Capture the cell that displays the provided text and extract its (X, Y) central coordinate. 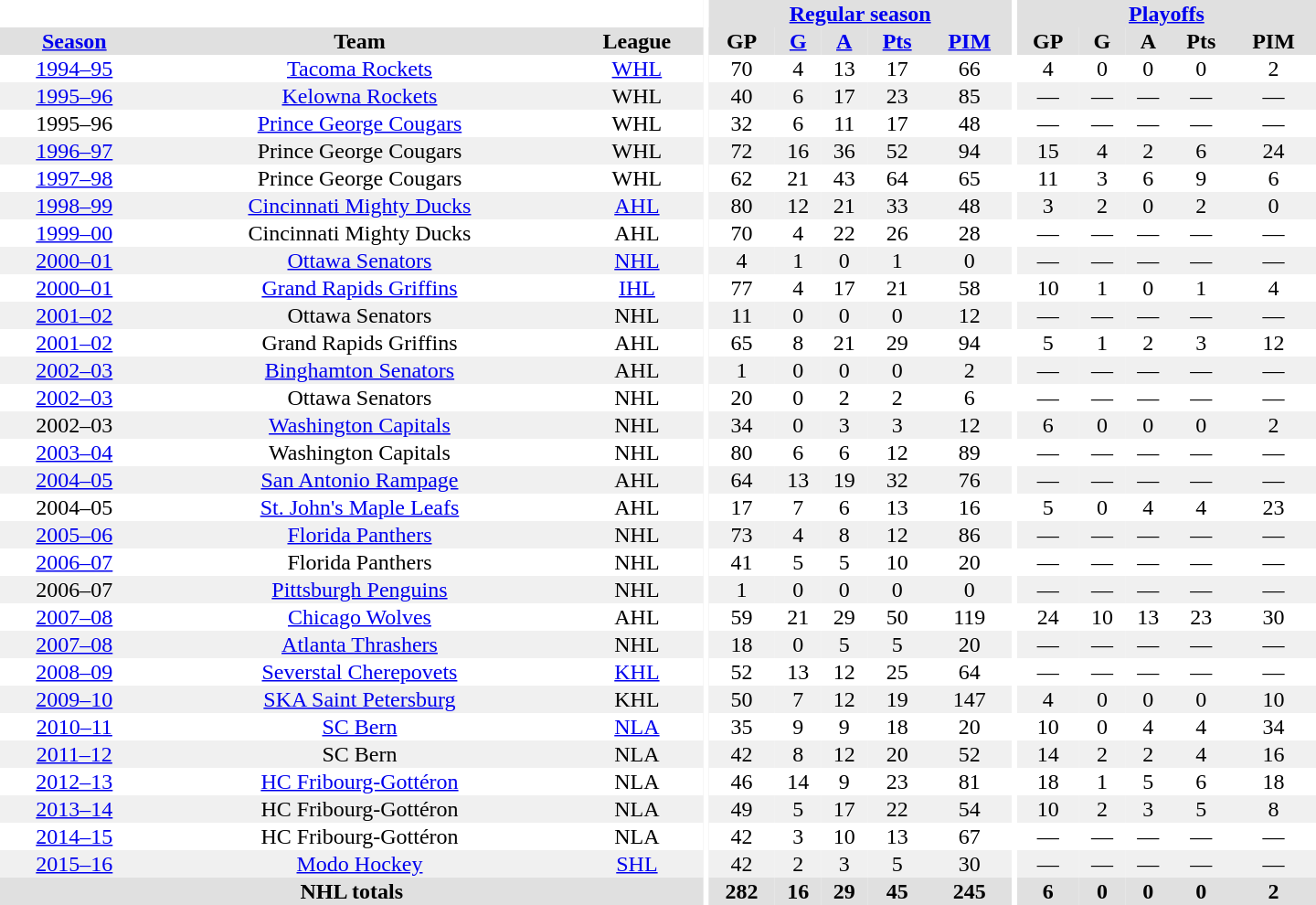
2009–10 (75, 699)
Playoffs (1166, 14)
33 (897, 206)
Chicago Wolves (360, 617)
35 (742, 727)
Binghamton Senators (360, 370)
St. John's Maple Leafs (360, 507)
Atlanta Thrashers (360, 644)
58 (969, 288)
59 (742, 617)
Kelowna Rockets (360, 96)
League (636, 41)
73 (742, 535)
28 (969, 233)
40 (742, 96)
76 (969, 480)
46 (742, 782)
147 (969, 699)
1996–97 (75, 151)
2003–04 (75, 452)
1997–98 (75, 178)
66 (969, 69)
54 (969, 809)
2008–09 (75, 672)
282 (742, 891)
2015–16 (75, 864)
NHL totals (352, 891)
43 (844, 178)
SKA Saint Petersburg (360, 699)
245 (969, 891)
77 (742, 288)
2011–12 (75, 754)
49 (742, 809)
62 (742, 178)
15 (1048, 151)
2014–15 (75, 836)
2013–14 (75, 809)
2005–06 (75, 535)
SHL (636, 864)
86 (969, 535)
Modo Hockey (360, 864)
119 (969, 617)
Severstal Cherepovets (360, 672)
72 (742, 151)
2012–13 (75, 782)
Season (75, 41)
Tacoma Rockets (360, 69)
Regular season (860, 14)
1999–00 (75, 233)
Team (360, 41)
81 (969, 782)
89 (969, 452)
36 (844, 151)
IHL (636, 288)
26 (897, 233)
1994–95 (75, 69)
45 (897, 891)
2010–11 (75, 727)
1998–99 (75, 206)
Pittsburgh Penguins (360, 590)
San Antonio Rampage (360, 480)
41 (742, 562)
85 (969, 96)
25 (897, 672)
67 (969, 836)
